Return the [x, y] coordinate for the center point of the cell that contains the specified text.  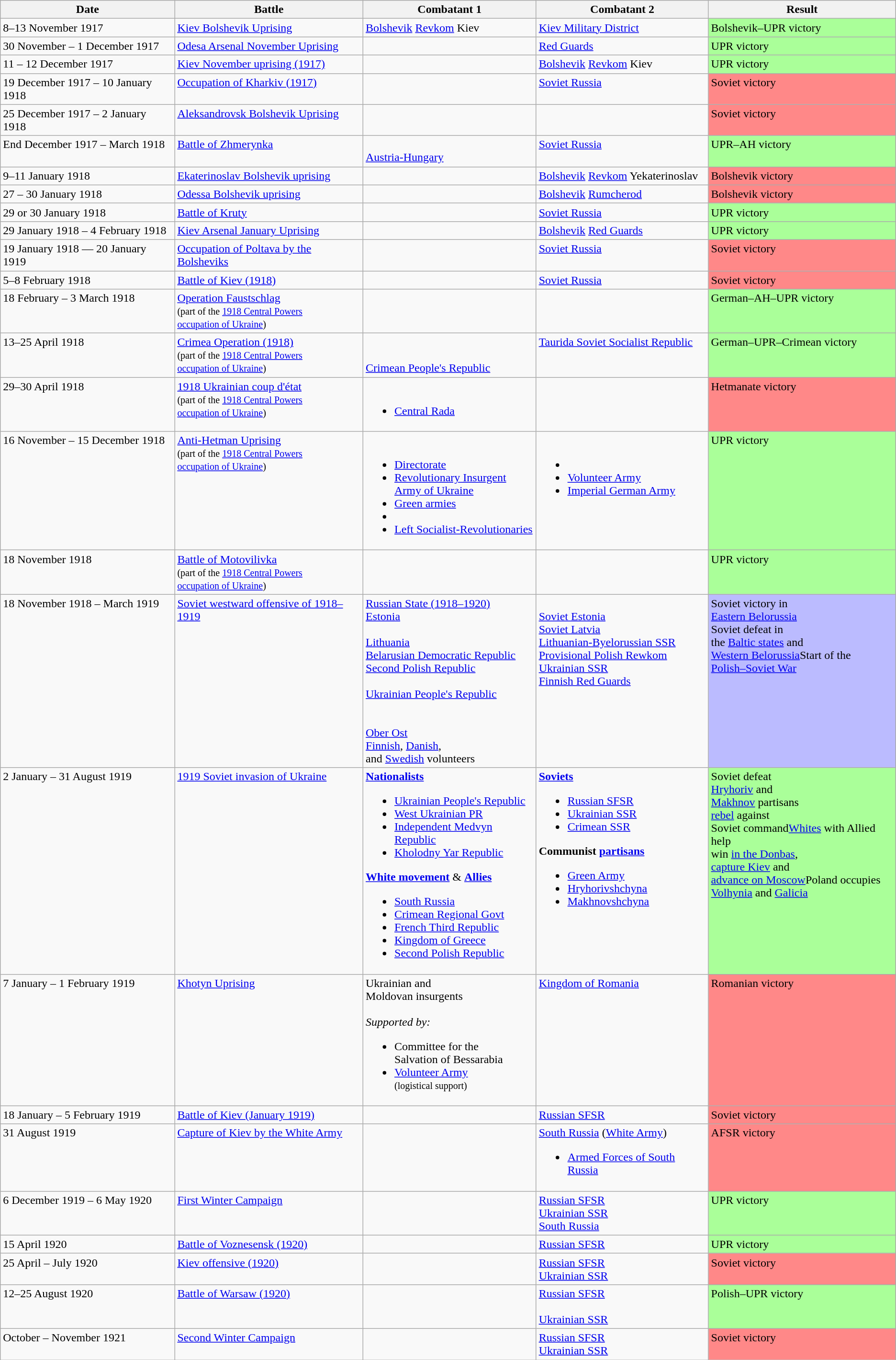
South Russia (White Army)Armed Forces of South Russia [622, 1157]
2 January – 31 August 1919 [88, 871]
Battle [269, 10]
Battle of Kiev (January 1919) [269, 1115]
Central Rada [450, 404]
Result [802, 10]
Russian SFSR Ukrainian SSR South Russia [622, 1213]
Battle of Kiev (1918) [269, 280]
AFSR victory [802, 1157]
Second Winter Campaign [269, 1344]
Polish–UPR victory [802, 1306]
15 April 1920 [88, 1244]
Red Guards [622, 46]
29 or 30 January 1918 [88, 212]
6 December 1919 – 6 May 1920 [88, 1213]
Date [88, 10]
German–AH–UPR victory [802, 311]
25 April – July 1920 [88, 1269]
30 November – 1 December 1917 [88, 46]
8–13 November 1917 [88, 28]
Battle of Voznesensk (1920) [269, 1244]
18 February – 3 March 1918 [88, 311]
18 January – 5 February 1919 [88, 1115]
1919 Soviet invasion of Ukraine [269, 871]
Kiev November uprising (1917) [269, 64]
Ekaterinoslav Bolshevik uprising [269, 176]
Soviets Russian SFSR Ukrainian SSR Crimean SSRCommunist partisansGreen ArmyHryhorivshchynaMakhnovshchyna [622, 871]
Odesa Arsenal November Uprising [269, 46]
German–UPR–Crimean victory [802, 355]
Kiev Bolshevik Uprising [269, 28]
18 November 1918 [88, 572]
Kiev Military District [622, 28]
End December 1917 – March 1918 [88, 151]
Crimean People's Republic [450, 355]
7 January – 1 February 1919 [88, 1040]
29 January 1918 – 4 February 1918 [88, 230]
12–25 August 1920 [88, 1306]
Combatant 1 [450, 10]
Bolshevik Red Guards [622, 230]
9–11 January 1918 [88, 176]
Volunteer Army Imperial German Army [622, 491]
Directorate Revolutionary InsurgentArmy of UkraineGreen armiesLeft Socialist-Revolutionaries [450, 491]
UPR–AH victory [802, 151]
1918 Ukrainian coup d'état(part of the 1918 Central Powersoccupation of Ukraine) [269, 404]
Soviet victory inEastern BelorussiaSoviet defeat inthe Baltic states andWestern BelorussiaStart of thePolish–Soviet War [802, 681]
Aleksandrovsk Bolshevik Uprising [269, 120]
Operation Faustschlag(part of the 1918 Central Powersoccupation of Ukraine) [269, 311]
Soviet westward offensive of 1918–1919 [269, 681]
October – November 1921 [88, 1344]
Battle of Warsaw (1920) [269, 1306]
Austria-Hungary [450, 151]
Crimea Operation (1918)(part of the 1918 Central Powersoccupation of Ukraine) [269, 355]
Battle of Zhmerynka [269, 151]
Hetmanate victory [802, 404]
Kiev Arsenal January Uprising [269, 230]
Capture of Kiev by the White Army [269, 1157]
19 December 1917 – 10 January 1918 [88, 89]
Combatant 2 [622, 10]
25 December 1917 – 2 January 1918 [88, 120]
31 August 1919 [88, 1157]
Occupation of Kharkiv (1917) [269, 89]
5–8 February 1918 [88, 280]
13–25 April 1918 [88, 355]
Odessa Bolshevik uprising [269, 194]
19 January 1918 — 20 January 1919 [88, 255]
Bolshevik Rumcherod [622, 194]
Taurida Soviet Socialist Republic [622, 355]
Romanian victory [802, 1040]
27 – 30 January 1918 [88, 194]
11 – 12 December 1917 [88, 64]
First Winter Campaign [269, 1213]
Soviet Estonia Soviet Latvia Lithuanian-Byelorussian SSR Provisional Polish Rewkom Ukrainian SSR Finnish Red Guards [622, 681]
Bolshevik Revkom Yekaterinoslav [622, 176]
Ukrainian andMoldovan insurgentsSupported by: Committee for theSalvation of Bessarabia Volunteer Army(logistical support) [450, 1040]
16 November – 15 December 1918 [88, 491]
Kiev offensive (1920) [269, 1269]
Bolshevik–UPR victory [802, 28]
Khotyn Uprising [269, 1040]
Anti-Hetman Uprising(part of the 1918 Central Powersoccupation of Ukraine) [269, 491]
Kingdom of Romania [622, 1040]
Battle of Motovilivka(part of the 1918 Central Powersoccupation of Ukraine) [269, 572]
29–30 April 1918 [88, 404]
Battle of Kruty [269, 212]
18 November 1918 – March 1919 [88, 681]
Occupation of Poltava by the Bolsheviks [269, 255]
